Return the [x, y] coordinate for the center point of the cell that contains the specified text.  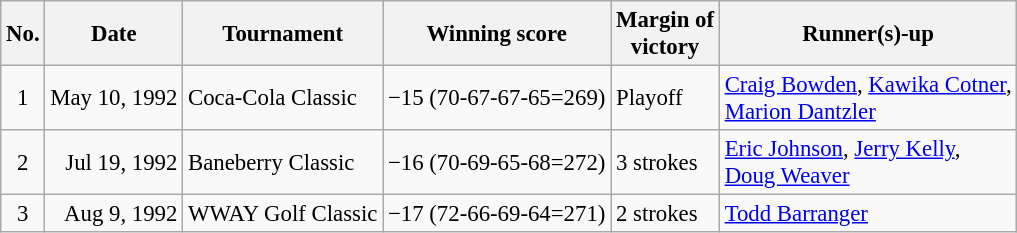
−15 (70-67-67-65=269) [497, 98]
3 strokes [666, 162]
−17 (72-66-69-64=271) [497, 214]
Margin ofvictory [666, 34]
1 [23, 98]
Craig Bowden, Kawika Cotner, Marion Dantzler [868, 98]
Baneberry Classic [283, 162]
Coca-Cola Classic [283, 98]
No. [23, 34]
May 10, 1992 [114, 98]
3 [23, 214]
Playoff [666, 98]
2 strokes [666, 214]
Date [114, 34]
2 [23, 162]
Tournament [283, 34]
Winning score [497, 34]
Aug 9, 1992 [114, 214]
Eric Johnson, Jerry Kelly, Doug Weaver [868, 162]
Todd Barranger [868, 214]
WWAY Golf Classic [283, 214]
−16 (70-69-65-68=272) [497, 162]
Jul 19, 1992 [114, 162]
Runner(s)-up [868, 34]
